Provide the [X, Y] coordinate of the cell's center where the given text is located.  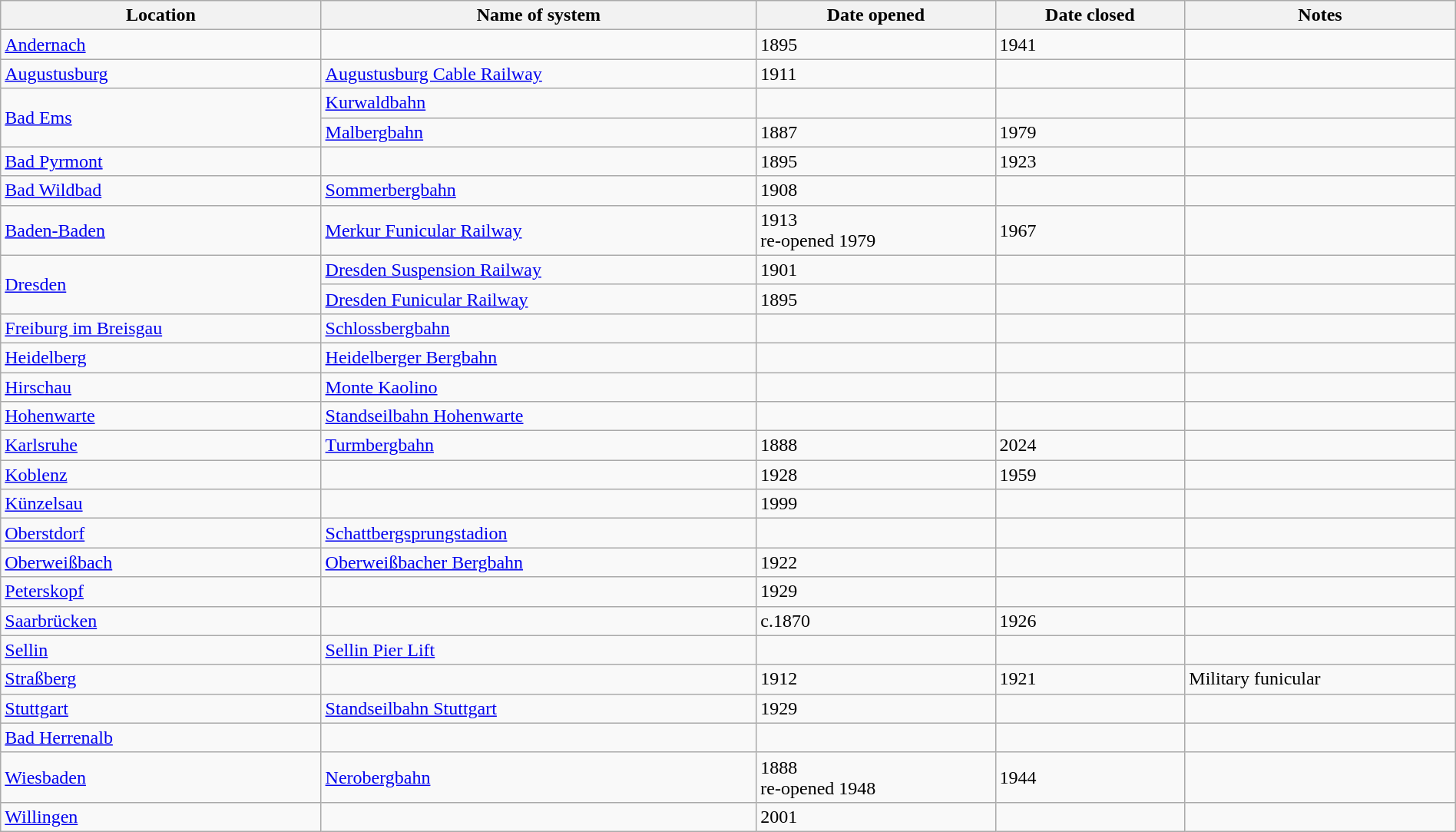
Andernach [161, 45]
Oberstdorf [161, 533]
1941 [1090, 45]
2001 [875, 817]
1928 [875, 475]
1926 [1090, 621]
Dresden Funicular Railway [539, 299]
1967 [1090, 230]
Augustusburg [161, 74]
Karlsruhe [161, 446]
Wiesbaden [161, 777]
Monte Kaolino [539, 386]
1979 [1090, 132]
Bad Pyrmont [161, 161]
Peterskopf [161, 592]
Standseilbahn Stuttgart [539, 708]
Military funicular [1320, 679]
Augustusburg Cable Railway [539, 74]
Merkur Funicular Railway [539, 230]
Bad Ems [161, 118]
Hirschau [161, 386]
Schlossbergbahn [539, 328]
1944 [1090, 777]
Koblenz [161, 475]
Bad Herrenalb [161, 738]
1911 [875, 74]
Willingen [161, 817]
Standseilbahn Hohenwarte [539, 416]
1922 [875, 562]
Oberweißbacher Bergbahn [539, 562]
1921 [1090, 679]
Saarbrücken [161, 621]
1999 [875, 504]
Turmbergbahn [539, 446]
1959 [1090, 475]
Notes [1320, 15]
Bad Wildbad [161, 191]
Dresden Suspension Railway [539, 270]
1908 [875, 191]
Location [161, 15]
Heidelberg [161, 357]
1888 [875, 446]
Künzelsau [161, 504]
c.1870 [875, 621]
Hohenwarte [161, 416]
Heidelberger Bergbahn [539, 357]
Oberweißbach [161, 562]
1901 [875, 270]
Name of system [539, 15]
Schattbergsprungstadion [539, 533]
Date closed [1090, 15]
Nerobergbahn [539, 777]
Sellin Pier Lift [539, 650]
1888re-opened 1948 [875, 777]
1912 [875, 679]
Baden-Baden [161, 230]
Straßberg [161, 679]
2024 [1090, 446]
Malbergbahn [539, 132]
1887 [875, 132]
Sommerbergbahn [539, 191]
Date opened [875, 15]
Stuttgart [161, 708]
1913re-opened 1979 [875, 230]
1923 [1090, 161]
Dresden [161, 284]
Kurwaldbahn [539, 103]
Sellin [161, 650]
Freiburg im Breisgau [161, 328]
